Return (X, Y) of the center of cell containing provided text 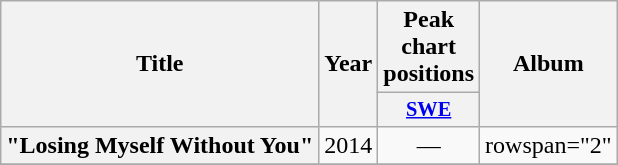
Album (549, 64)
Title (160, 64)
Year (348, 64)
Peak chart positions (429, 47)
"Losing Myself Without You" (160, 145)
— (429, 145)
SWE (429, 110)
2014 (348, 145)
rowspan="2" (549, 145)
